Output the [x, y] coordinate of the center of the cell containing the given text.  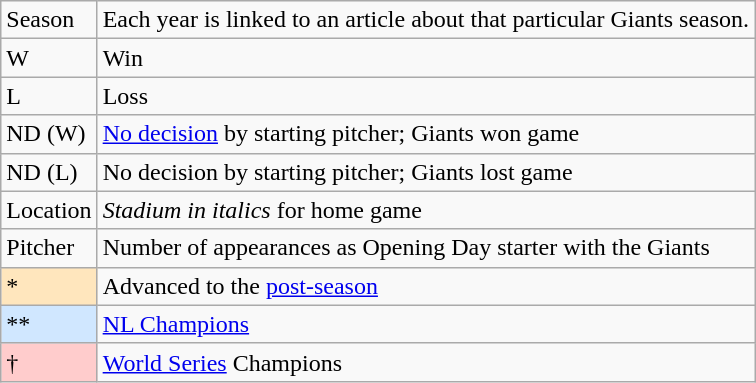
Win [426, 58]
Loss [426, 96]
ND (W) [49, 134]
Each year is linked to an article about that particular Giants season. [426, 20]
L [49, 96]
** [49, 324]
Season [49, 20]
World Series Champions [426, 362]
† [49, 362]
Stadium in italics for home game [426, 210]
* [49, 286]
No decision by starting pitcher; Giants won game [426, 134]
Advanced to the post-season [426, 286]
Pitcher [49, 248]
No decision by starting pitcher; Giants lost game [426, 172]
W [49, 58]
NL Champions [426, 324]
ND (L) [49, 172]
Number of appearances as Opening Day starter with the Giants [426, 248]
Location [49, 210]
